Output the [X, Y] coordinate of the center of the cell containing the given text.  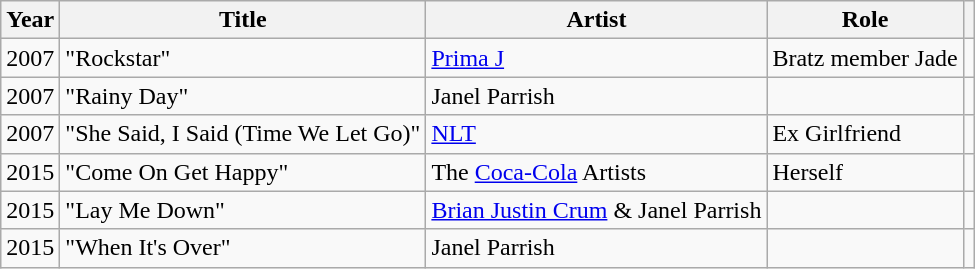
NLT [596, 134]
Herself [865, 172]
Prima J [596, 58]
Year [30, 20]
"When It's Over" [243, 248]
"She Said, I Said (Time We Let Go)" [243, 134]
"Lay Me Down" [243, 210]
Title [243, 20]
Bratz member Jade [865, 58]
The Coca-Cola Artists [596, 172]
Role [865, 20]
"Rainy Day" [243, 96]
Ex Girlfriend [865, 134]
"Come On Get Happy" [243, 172]
"Rockstar" [243, 58]
Artist [596, 20]
Brian Justin Crum & Janel Parrish [596, 210]
